Detect which cell encompasses the target text, then output its [X, Y] center coordinate. 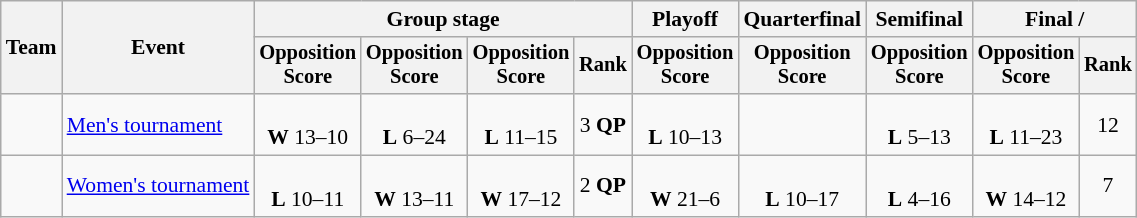
Women's tournament [158, 186]
Event [158, 48]
L 11–15 [522, 124]
L 10–13 [686, 124]
W 17–12 [522, 186]
L 5–13 [920, 124]
Group stage [442, 19]
7 [1108, 186]
L 4–16 [920, 186]
L 10–11 [308, 186]
L 6–24 [414, 124]
L 10–17 [802, 186]
Team [32, 48]
W 13–10 [308, 124]
L 11–23 [1026, 124]
W 21–6 [686, 186]
Playoff [686, 19]
Final / [1055, 19]
2 QP [603, 186]
3 QP [603, 124]
Quarterfinal [802, 19]
12 [1108, 124]
Men's tournament [158, 124]
W 13–11 [414, 186]
W 14–12 [1026, 186]
Semifinal [920, 19]
